Determine the [x, y] coordinate at the center of the cell enclosing the given text.  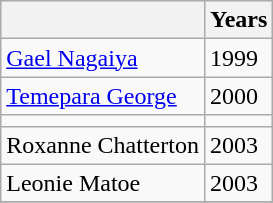
Leonie Matoe [103, 183]
2000 [238, 96]
Years [238, 20]
Temepara George [103, 96]
Gael Nagaiya [103, 58]
1999 [238, 58]
Roxanne Chatterton [103, 145]
